Return [X, Y] of the center of cell containing provided text 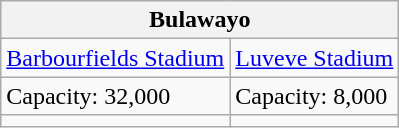
Luveve Stadium [314, 58]
Capacity: 32,000 [116, 96]
Capacity: 8,000 [314, 96]
Barbourfields Stadium [116, 58]
Bulawayo [200, 20]
